Search for the cell housing the specified text and yield its (X, Y) center coordinate. 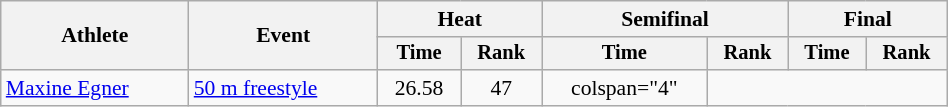
Semifinal (665, 19)
Heat (460, 19)
Maxine Egner (95, 88)
Event (284, 36)
Athlete (95, 36)
Final (868, 19)
50 m freestyle (284, 88)
colspan="4" (624, 88)
47 (502, 88)
26.58 (420, 88)
